Return the [X, Y] coordinate for the center point of the cell that contains the specified text.  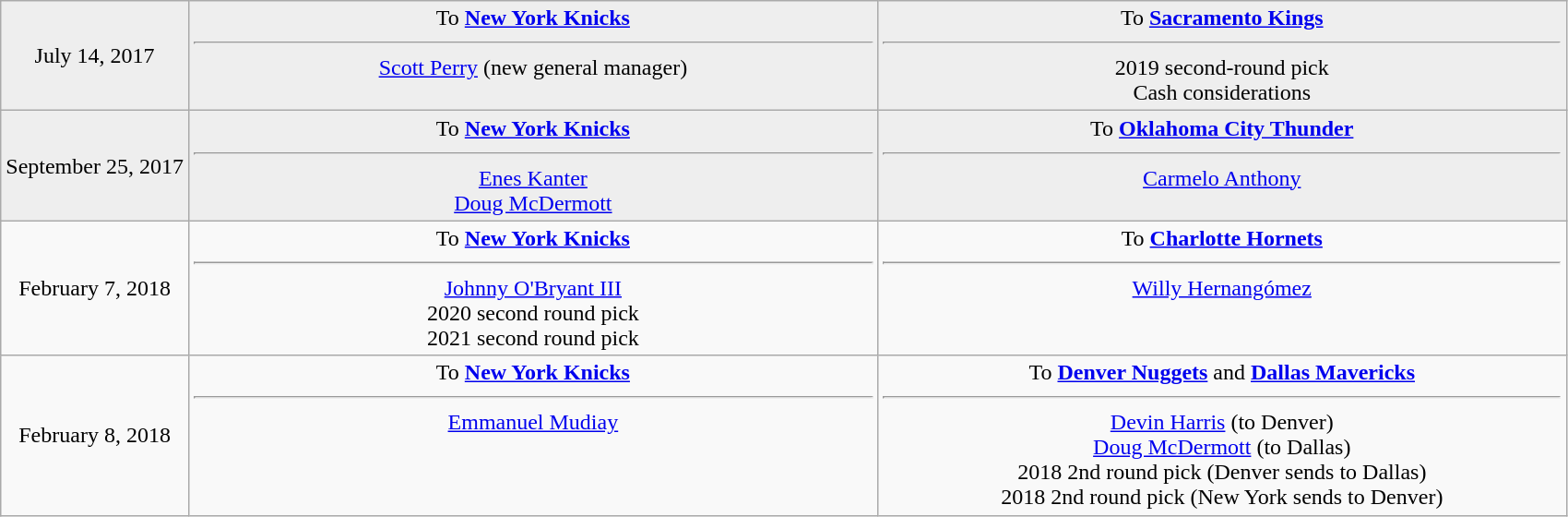
To New York KnicksJohnny O'Bryant III2020 second round pick2021 second round pick [533, 288]
To New York KnicksScott Perry (new general manager) [533, 55]
February 8, 2018 [95, 436]
September 25, 2017 [95, 166]
To New York KnicksEmmanuel Mudiay [533, 436]
To New York KnicksEnes KanterDoug McDermott [533, 166]
To Charlotte HornetsWilly Hernangómez [1221, 288]
July 14, 2017 [95, 55]
To Oklahoma City ThunderCarmelo Anthony [1221, 166]
February 7, 2018 [95, 288]
To Sacramento Kings2019 second-round pickCash considerations [1221, 55]
